Capture the cell that displays the provided text and extract its (x, y) central coordinate. 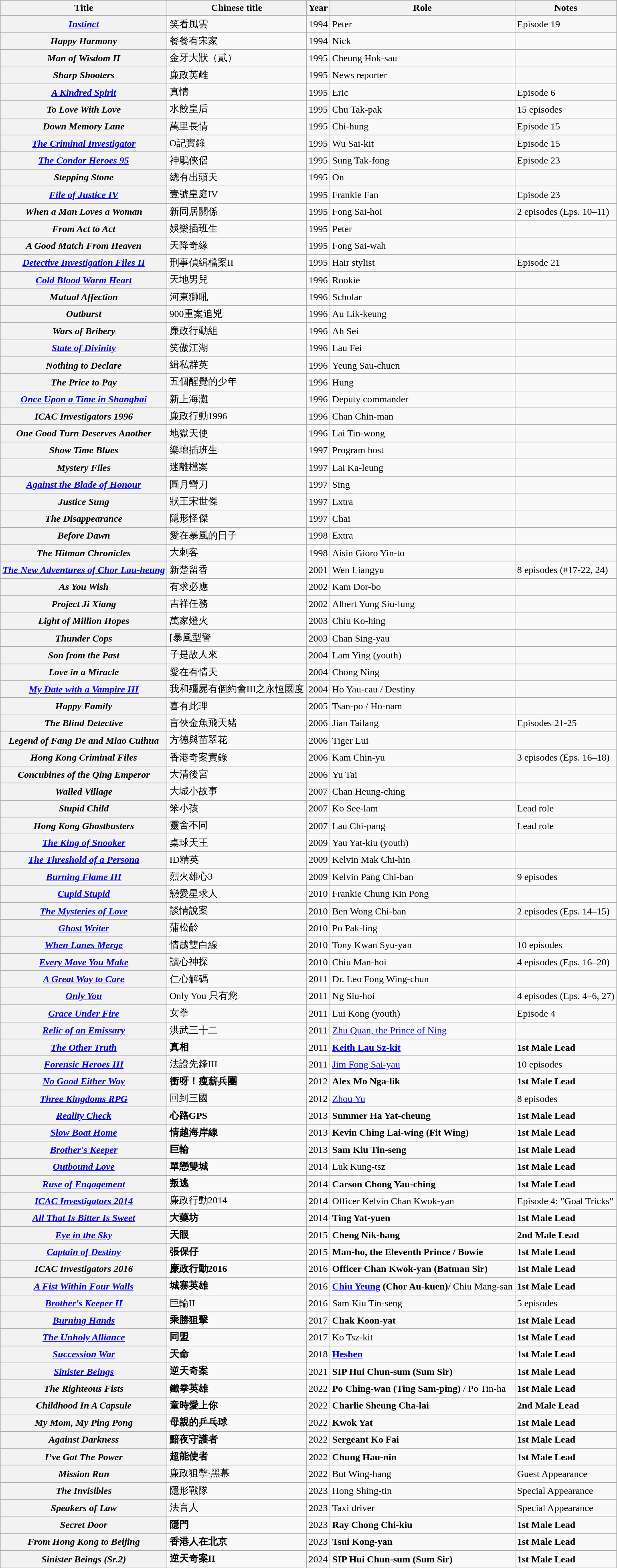
[暴風型警 (237, 638)
Po Pak-ling (423, 928)
Kelvin Pang Chi-ban (423, 877)
Luk Kung-tsz (423, 1167)
乘勝狙擊 (237, 1321)
The New Adventures of Chor Lau-heung (84, 570)
Legend of Fang De and Miao Cuihua (84, 741)
廉政行動組 (237, 331)
Jim Fong Sai-yau (423, 1064)
Instinct (84, 24)
Ray Chong Chi-kiu (423, 1525)
ICAC Investigators 2014 (84, 1201)
桌球天王 (237, 843)
城寨英雄 (237, 1286)
4 episodes (Eps. 4–6, 27) (566, 996)
Lau Chi-pang (423, 825)
Yau Yat-kiu (youth) (423, 843)
Chai (423, 519)
巨輪 (237, 1150)
Lui Kong (youth) (423, 1013)
Keith Lau Sz-kit (423, 1047)
Charlie Sheung Cha-lai (423, 1406)
ID精英 (237, 860)
Fong Sai-wah (423, 246)
Outbound Love (84, 1167)
Lam Ying (youth) (423, 656)
To Love With Love (84, 110)
Ho Yau-cau / Destiny (423, 689)
心路GPS (237, 1116)
All That Is Bitter Is Sweet (84, 1218)
Jian Tailang (423, 724)
Guest Appearance (566, 1474)
餐餐有宋家 (237, 41)
But Wing-hang (423, 1474)
Episode 19 (566, 24)
Episode 4: "Goal Tricks" (566, 1201)
From Act to Act (84, 229)
Deputy commander (423, 399)
Light of Million Hopes (84, 621)
廉政行動2016 (237, 1269)
2005 (318, 706)
刑事偵緝檔案II (237, 263)
The Invisibles (84, 1491)
As You Wish (84, 587)
情越海岸線 (237, 1132)
Kevin Ching Lai-wing (Fit Wing) (423, 1132)
Hong Kong Criminal Files (84, 757)
Chong Ning (423, 672)
天降奇緣 (237, 246)
大清後宮 (237, 775)
5 episodes (566, 1303)
回到三國 (237, 1099)
3 episodes (Eps. 16–18) (566, 757)
叛逃 (237, 1184)
娛樂插班生 (237, 229)
童時愛上你 (237, 1406)
笨小孩 (237, 809)
2018 (318, 1354)
Tsui Kong-yan (423, 1542)
Yeung Sau-chuen (423, 365)
State of Divinity (84, 349)
Cheng Nik-hang (423, 1235)
Eric (423, 92)
河東獅吼 (237, 297)
迷離檔案 (237, 467)
新上海灘 (237, 399)
Succession War (84, 1354)
Secret Door (84, 1525)
Au Lik-keung (423, 314)
One Good Turn Deserves Another (84, 434)
When Lanes Merge (84, 945)
Stupid Child (84, 809)
The Other Truth (84, 1047)
Burning Hands (84, 1321)
From Hong Kong to Beijing (84, 1542)
Lai Ka-leung (423, 467)
The King of Snooker (84, 843)
Po Ching-wan (Ting Sam-ping) / Po Tin-ha (423, 1389)
Against Darkness (84, 1440)
Three Kingdoms RPG (84, 1099)
情越雙白線 (237, 945)
Rookie (423, 280)
Fong Sai-hoi (423, 212)
Wen Liangyu (423, 570)
廉政行動1996 (237, 417)
No Good Either Way (84, 1082)
Show Time Blues (84, 450)
Happy Family (84, 706)
鐵拳英雄 (237, 1389)
Episode 21 (566, 263)
Chu Tak-pak (423, 110)
圓月彎刀 (237, 485)
The Blind Detective (84, 724)
Love in a Miracle (84, 672)
Nick (423, 41)
Episode 4 (566, 1013)
Ghost Writer (84, 928)
Thunder Cops (84, 638)
Cold Blood Warm Heart (84, 280)
Slow Boat Home (84, 1132)
靈舍不同 (237, 825)
Detective Investigation Files II (84, 263)
隱形戰隊 (237, 1491)
Brother's Keeper II (84, 1303)
Albert Yung Siu-lung (423, 604)
萬里長情 (237, 127)
Year (318, 8)
真相 (237, 1047)
Man of Wisdom II (84, 59)
Reality Check (84, 1116)
The Hitman Chronicles (84, 553)
Stepping Stone (84, 178)
On (423, 178)
When a Man Loves a Woman (84, 212)
Wu Sai-kit (423, 143)
愛在暴風的日子 (237, 536)
樂壇插班生 (237, 450)
萬家燈火 (237, 621)
愛在有情天 (237, 672)
黯夜守護者 (237, 1440)
女拳 (237, 1013)
Mission Run (84, 1474)
Heshen (423, 1354)
Zhu Quan, the Prince of Ning (423, 1031)
Scholar (423, 297)
Relic of an Emissary (84, 1031)
Ah Sei (423, 331)
香港人在北京 (237, 1542)
Tiger Lui (423, 741)
Kam Chin-yu (423, 757)
烈火雄心3 (237, 877)
ICAC Investigators 2016 (84, 1269)
Title (84, 8)
Burning Flame III (84, 877)
News reporter (423, 75)
Forensic Heroes III (84, 1064)
ICAC Investigators 1996 (84, 417)
Chiu Ko-hing (423, 621)
天眼 (237, 1235)
緝私群英 (237, 365)
A Kindred Spirit (84, 92)
新楚留香 (237, 570)
9 episodes (566, 877)
Wars of Bribery (84, 331)
2 episodes (Eps. 10–11) (566, 212)
五個醒覺的少年 (237, 382)
File of Justice IV (84, 195)
Sung Tak-fong (423, 160)
Chiu Man-hoi (423, 963)
Frankie Chung Kin Pong (423, 894)
O記實錄 (237, 143)
The Criminal Investigator (84, 143)
2 episodes (Eps. 14–15) (566, 911)
Ruse of Engagement (84, 1184)
The Condor Heroes 95 (84, 160)
A Great Way to Care (84, 979)
Before Dawn (84, 536)
Cheung Hok-sau (423, 59)
Nothing to Declare (84, 365)
Ko Tsz-kit (423, 1338)
Brother's Keeper (84, 1150)
Man-ho, the Eleventh Prince / Bowie (423, 1252)
Happy Harmony (84, 41)
逆天奇案 (237, 1371)
廉政英雌 (237, 75)
吉祥任務 (237, 604)
Kwok Yat (423, 1423)
Chan Sing-yau (423, 638)
香港奇案實錄 (237, 757)
洪武三十二 (237, 1031)
2021 (318, 1371)
Role (423, 8)
900重案追兇 (237, 314)
喜有此理 (237, 706)
Every Move You Make (84, 963)
Hair stylist (423, 263)
Mutual Affection (84, 297)
Grace Under Fire (84, 1013)
Lau Fei (423, 349)
隱形怪傑 (237, 519)
The Threshold of a Persona (84, 860)
Speakers of Law (84, 1508)
仁心解碼 (237, 979)
天命 (237, 1354)
Program host (423, 450)
母親的乒乓球 (237, 1423)
Ben Wong Chi-ban (423, 911)
同盟 (237, 1338)
Episode 6 (566, 92)
Concubines of the Qing Emperor (84, 775)
Notes (566, 8)
2024 (318, 1559)
The Mysteries of Love (84, 911)
Hung (423, 382)
法言人 (237, 1508)
方德與苗翠花 (237, 741)
15 episodes (566, 110)
Ting Yat-yuen (423, 1218)
Son from the Past (84, 656)
Summer Ha Yat-cheung (423, 1116)
Dr. Leo Fong Wing-chun (423, 979)
Chak Koon-yat (423, 1321)
The Disappearance (84, 519)
Taxi driver (423, 1508)
Yu Tai (423, 775)
Ko See-lam (423, 809)
蒲松齡 (237, 928)
Aisin Gioro Yin-to (423, 553)
笑看風雲 (237, 24)
The Righteous Fists (84, 1389)
I’ve Got The Power (84, 1457)
Sing (423, 485)
Captain of Destiny (84, 1252)
Officer Kelvin Chan Kwok-yan (423, 1201)
Walled Village (84, 792)
Childhood In A Capsule (84, 1406)
Hong Shing-tin (423, 1491)
Chinese title (237, 8)
逆天奇案II (237, 1559)
Frankie Fan (423, 195)
金牙大狀（貳） (237, 59)
張保仔 (237, 1252)
The Unholy Alliance (84, 1338)
Kam Dor-bo (423, 587)
讀心神探 (237, 963)
有求必應 (237, 587)
Sinister Beings (84, 1371)
Lai Tin-wong (423, 434)
Tsan-po / Ho-nam (423, 706)
巨輪II (237, 1303)
Sinister Beings (Sr.2) (84, 1559)
Sharp Shooters (84, 75)
Hong Kong Ghostbusters (84, 825)
Zhou Yu (423, 1099)
Chi-hung (423, 127)
Sergeant Ko Fai (423, 1440)
Chan Chin-man (423, 417)
Once Upon a Time in Shanghai (84, 399)
Chiu Yeung (Chor Au-kuen)/ Chiu Mang-san (423, 1286)
Chan Heung-ching (423, 792)
Eye in the Sky (84, 1235)
The Price to Pay (84, 382)
Tony Kwan Syu-yan (423, 945)
狀王宋世傑 (237, 502)
總有出頭天 (237, 178)
廉政狙擊·黑幕 (237, 1474)
Mystery Files (84, 467)
Officer Chan Kwok-yan (Batman Sir) (423, 1269)
4 episodes (Eps. 16–20) (566, 963)
A Fist Within Four Walls (84, 1286)
Only You (84, 996)
子是故人來 (237, 656)
廉政行動2014 (237, 1201)
Cupid Stupid (84, 894)
8 episodes (#17-22, 24) (566, 570)
地獄天使 (237, 434)
Project Ji Xiang (84, 604)
Chung Hau-nin (423, 1457)
水餃皇后 (237, 110)
My Mom, My Ping Pong (84, 1423)
Episodes 21-25 (566, 724)
神鵰俠侶 (237, 160)
Kelvin Mak Chi-hin (423, 860)
Against the Blade of Honour (84, 485)
真情 (237, 92)
2001 (318, 570)
Alex Mo Nga-lik (423, 1082)
隱門 (237, 1525)
8 episodes (566, 1099)
談情說案 (237, 911)
壹號皇庭IV (237, 195)
單戀雙城 (237, 1167)
我和殭屍有個約會III之永恆國度 (237, 689)
Ng Siu-hoi (423, 996)
大城小故事 (237, 792)
Justice Sung (84, 502)
大藥坊 (237, 1218)
笑傲江湖 (237, 349)
法證先鋒III (237, 1064)
超能使者 (237, 1457)
天地男兒 (237, 280)
My Date with a Vampire III (84, 689)
戀愛星求人 (237, 894)
Outburst (84, 314)
新同居關係 (237, 212)
衝呀！瘦薪兵團 (237, 1082)
A Good Match From Heaven (84, 246)
Down Memory Lane (84, 127)
盲俠金魚飛天豬 (237, 724)
Carson Chong Yau-ching (423, 1184)
Only You 只有您 (237, 996)
大刺客 (237, 553)
